Scan for the cell matching the given text and deliver its (x, y) coordinate at center. 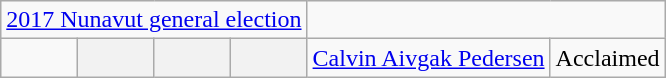
Calvin Aivgak Pedersen (428, 58)
Acclaimed (608, 58)
2017 Nunavut general election (154, 20)
